Return (X, Y) of the center of cell containing provided text 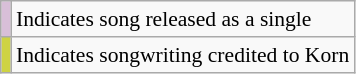
Indicates song released as a single (182, 19)
Indicates songwriting credited to Korn (182, 55)
